Pinpoint the cell where the given text exists, returning its [x, y] midpoint coordinate. 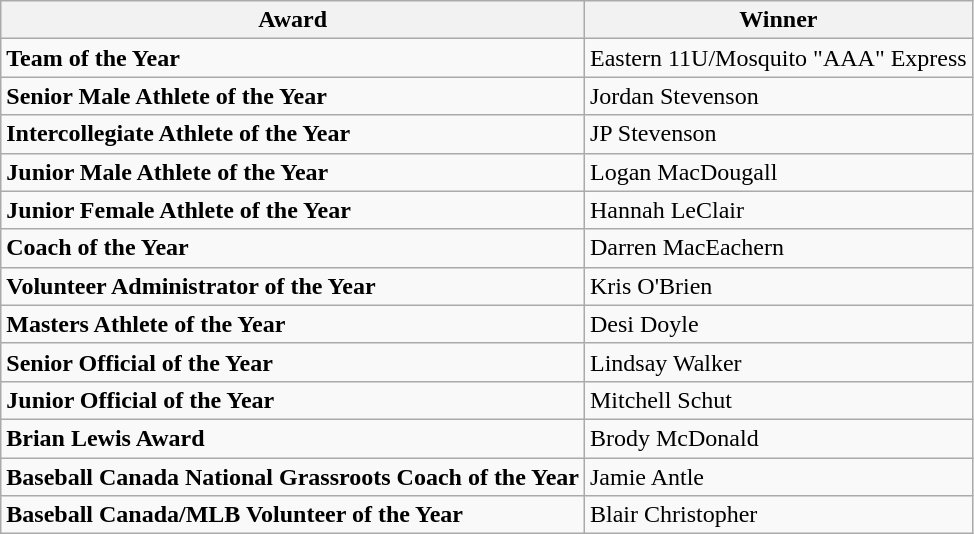
Logan MacDougall [778, 172]
Intercollegiate Athlete of the Year [293, 134]
Brody McDonald [778, 438]
Darren MacEachern [778, 248]
Coach of the Year [293, 248]
Team of the Year [293, 58]
Lindsay Walker [778, 362]
Baseball Canada/MLB Volunteer of the Year [293, 515]
Masters Athlete of the Year [293, 324]
Blair Christopher [778, 515]
Award [293, 20]
Junior Official of the Year [293, 400]
Desi Doyle [778, 324]
Baseball Canada National Grassroots Coach of the Year [293, 477]
Junior Female Athlete of the Year [293, 210]
Jamie Antle [778, 477]
Mitchell Schut [778, 400]
Kris O'Brien [778, 286]
Hannah LeClair [778, 210]
Winner [778, 20]
Senior Male Athlete of the Year [293, 96]
Volunteer Administrator of the Year [293, 286]
Senior Official of the Year [293, 362]
Junior Male Athlete of the Year [293, 172]
JP Stevenson [778, 134]
Brian Lewis Award [293, 438]
Jordan Stevenson [778, 96]
Eastern 11U/Mosquito "AAA" Express [778, 58]
